Capture the cell that displays the provided text and extract its (x, y) central coordinate. 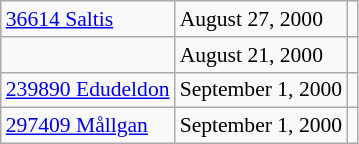
36614 Saltis (88, 19)
August 27, 2000 (262, 19)
297409 Mållgan (88, 126)
August 21, 2000 (262, 55)
239890 Edudeldon (88, 90)
